Identify which cell holds the provided text, then report its (X, Y) central coordinate. 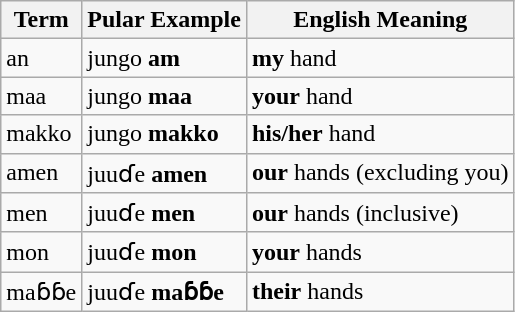
Pular Example (164, 20)
your hand (380, 96)
jungo makko (164, 134)
mon (42, 252)
jungo am (164, 58)
their hands (380, 292)
juuɗe maɓɓe (164, 292)
jungo maa (164, 96)
men (42, 213)
our hands (excluding you) (380, 173)
maa (42, 96)
maɓɓe (42, 292)
your hands (380, 252)
his/her hand (380, 134)
juuɗe men (164, 213)
juuɗe amen (164, 173)
juuɗe mon (164, 252)
our hands (inclusive) (380, 213)
amen (42, 173)
makko (42, 134)
English Meaning (380, 20)
Term (42, 20)
an (42, 58)
my hand (380, 58)
